Capture the cell that displays the provided text and extract its (X, Y) central coordinate. 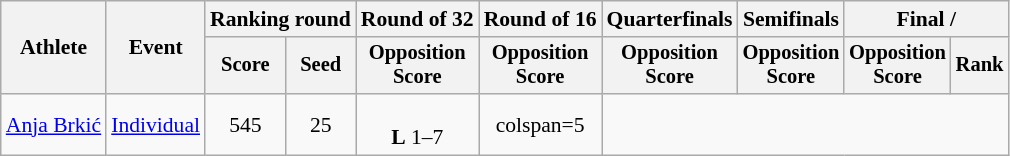
Rank (980, 66)
Score (246, 66)
Semifinals (792, 19)
Final / (926, 19)
Individual (156, 124)
545 (246, 124)
Athlete (54, 48)
Seed (321, 66)
colspan=5 (540, 124)
Anja Brkić (54, 124)
25 (321, 124)
L 1–7 (418, 124)
Event (156, 48)
Quarterfinals (670, 19)
Round of 16 (540, 19)
Round of 32 (418, 19)
Ranking round (280, 19)
